Find where the given text appears and provide that cell's center as (X, Y) coordinate. 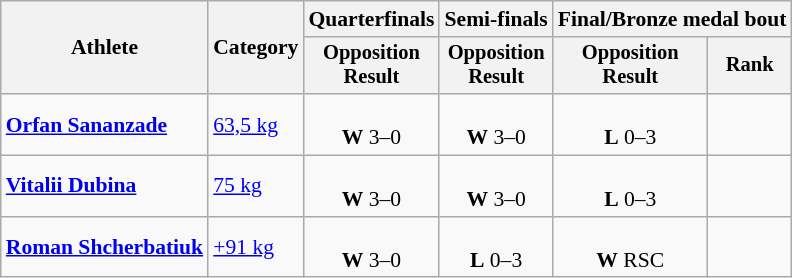
63,5 kg (256, 124)
+91 kg (256, 248)
Orfan Sananzade (104, 124)
Roman Shcherbatiuk (104, 248)
W RSC (630, 248)
Final/Bronze medal bout (672, 19)
Vitalii Dubina (104, 186)
Semi-finals (496, 19)
Rank (750, 66)
Athlete (104, 48)
Quarterfinals (371, 19)
Category (256, 48)
75 kg (256, 186)
